For the text-containing cell, return its midpoint in (x, y) coordinate format. 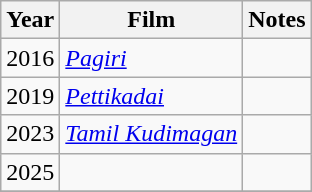
Year (30, 20)
Pagiri (152, 58)
Notes (277, 20)
Film (152, 20)
2016 (30, 58)
Tamil Kudimagan (152, 134)
Pettikadai (152, 96)
2023 (30, 134)
2025 (30, 172)
2019 (30, 96)
